Return the (x, y) coordinate for the center point of the cell that contains the specified text.  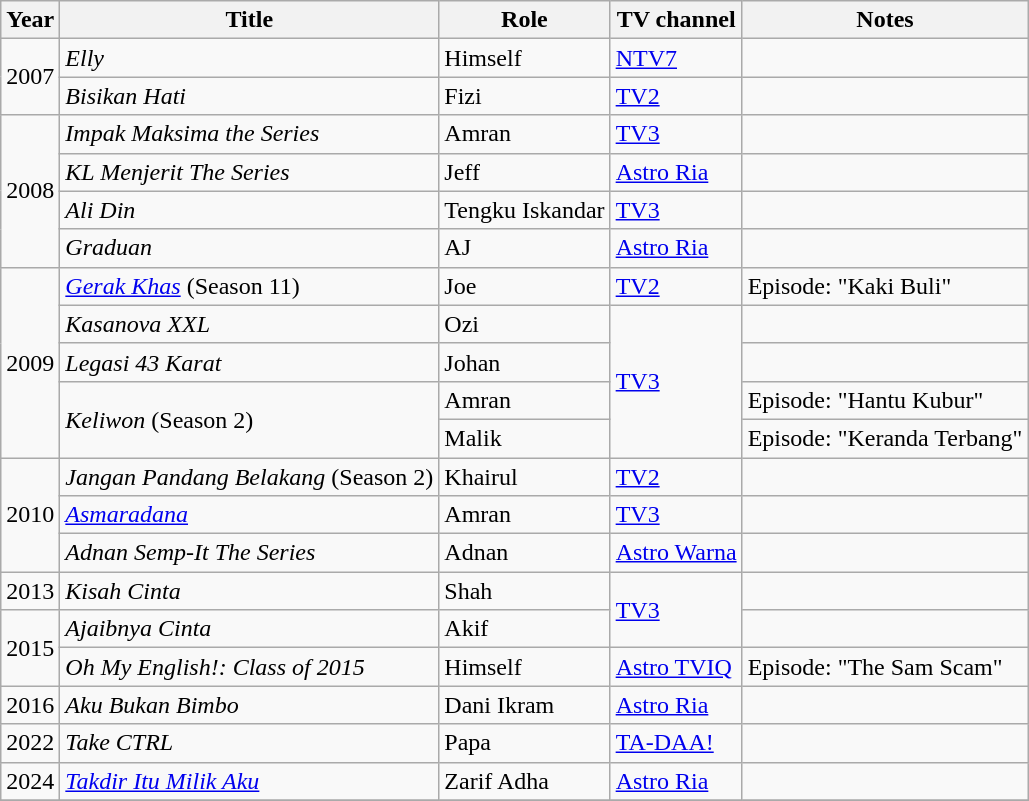
Joe (524, 286)
Oh My English!: Class of 2015 (250, 667)
Aku Bukan Bimbo (250, 705)
Ali Din (250, 210)
Elly (250, 58)
Akif (524, 629)
TA-DAA! (676, 743)
Malik (524, 438)
Episode: "Keranda Terbang" (885, 438)
2022 (30, 743)
Impak Maksima the Series (250, 134)
2015 (30, 648)
Episode: "The Sam Scam" (885, 667)
AJ (524, 248)
Bisikan Hati (250, 96)
2008 (30, 191)
Johan (524, 362)
Khairul (524, 477)
Adnan Semp-It The Series (250, 553)
Episode: "Kaki Buli" (885, 286)
2010 (30, 515)
Dani Ikram (524, 705)
Ozi (524, 324)
Shah (524, 591)
Zarif Adha (524, 781)
Graduan (250, 248)
Role (524, 20)
Papa (524, 743)
KL Menjerit The Series (250, 172)
Year (30, 20)
Keliwon (Season 2) (250, 419)
Fizi (524, 96)
Jeff (524, 172)
TV channel (676, 20)
Title (250, 20)
Tengku Iskandar (524, 210)
Notes (885, 20)
2009 (30, 362)
Kasanova XXL (250, 324)
Astro TVIQ (676, 667)
Astro Warna (676, 553)
2007 (30, 77)
Legasi 43 Karat (250, 362)
2013 (30, 591)
Ajaibnya Cinta (250, 629)
Kisah Cinta (250, 591)
NTV7 (676, 58)
Gerak Khas (Season 11) (250, 286)
Asmaradana (250, 515)
Takdir Itu Milik Aku (250, 781)
2024 (30, 781)
Episode: "Hantu Kubur" (885, 400)
2016 (30, 705)
Take CTRL (250, 743)
Jangan Pandang Belakang (Season 2) (250, 477)
Adnan (524, 553)
